From the cell containing the given text, extract its center point as (X, Y) coordinate. 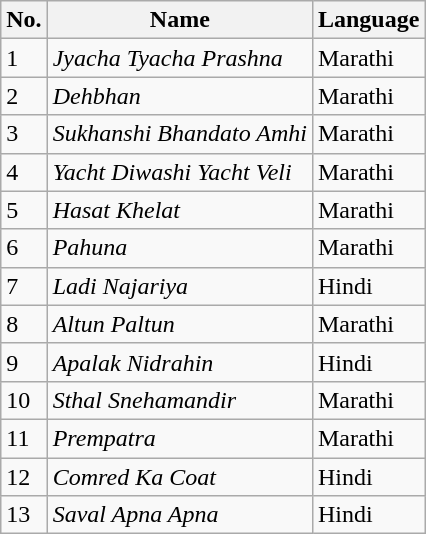
Comred Ka Coat (180, 477)
6 (24, 248)
No. (24, 20)
Sthal Snehamandir (180, 400)
9 (24, 362)
2 (24, 96)
12 (24, 477)
7 (24, 286)
4 (24, 172)
13 (24, 515)
10 (24, 400)
Sukhanshi Bhandato Amhi (180, 134)
8 (24, 324)
Dehbhan (180, 96)
Pahuna (180, 248)
Hasat Khelat (180, 210)
11 (24, 438)
3 (24, 134)
Language (368, 20)
Prempatra (180, 438)
Yacht Diwashi Yacht Veli (180, 172)
Jyacha Tyacha Prashna (180, 58)
1 (24, 58)
Ladi Najariya (180, 286)
Saval Apna Apna (180, 515)
5 (24, 210)
Apalak Nidrahin (180, 362)
Altun Paltun (180, 324)
Name (180, 20)
